Provide the (X, Y) coordinate of the cell's center where the given text is located.  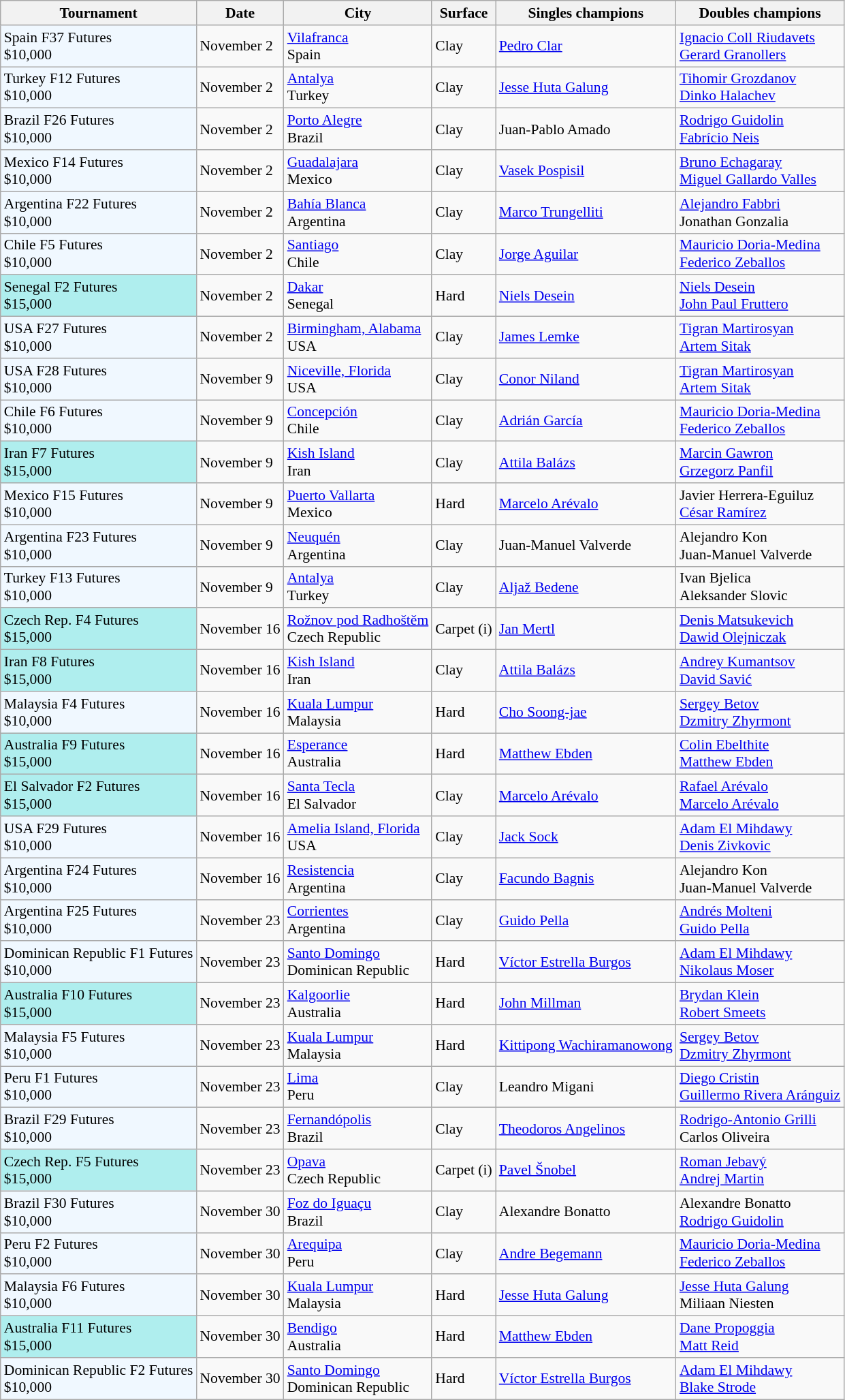
Iran F7 Futures$15,000 (99, 462)
USA F27 Futures$10,000 (99, 338)
Dominican Republic F2 Futures$10,000 (99, 1379)
Brydan Klein Robert Smeets (760, 1004)
Brazil F26 Futures$10,000 (99, 129)
ConcepciónChile (358, 421)
NeuquénArgentina (358, 545)
Alexandre Bonatto (586, 1211)
Santa TeclaEl Salvador (358, 796)
Czech Rep. F5 Futures$15,000 (99, 1170)
Dane Propoggia Matt Reid (760, 1337)
ArequipaPeru (358, 1254)
ResistenciaArgentina (358, 879)
Pedro Clar (586, 46)
Senegal F2 Futures$15,000 (99, 296)
Peru F1 Futures$10,000 (99, 1087)
OpavaCzech Republic (358, 1170)
Leandro Migani (586, 1087)
Surface (463, 13)
Argentina F23 Futures$10,000 (99, 545)
Alejandro Fabbri Jonathan Gonzalia (760, 213)
Mexico F14 Futures$10,000 (99, 170)
Niceville, FloridaUSA (358, 379)
Jan Mertl (586, 629)
Theodoros Angelinos (586, 1128)
El Salvador F2 Futures$15,000 (99, 796)
Malaysia F5 Futures$10,000 (99, 1045)
Peru F2 Futures$10,000 (99, 1254)
DakarSenegal (358, 296)
Denis Matsukevich Dawid Olejniczak (760, 629)
Niels Desein John Paul Fruttero (760, 296)
Diego Cristin Guillermo Rivera Aránguiz (760, 1087)
Jesse Huta Galung Miliaan Niesten (760, 1296)
Aljaž Bedene (586, 587)
Vasek Pospisil (586, 170)
Roman Jebavý Andrej Martin (760, 1170)
Pavel Šnobel (586, 1170)
Chile F5 Futures$10,000 (99, 253)
Guido Pella (586, 920)
Malaysia F4 Futures$10,000 (99, 713)
Amelia Island, FloridaUSA (358, 837)
Adam El Mihdawy Denis Zivkovic (760, 837)
Cho Soong-jae (586, 713)
Rodrigo Guidolin Fabrício Neis (760, 129)
Adam El Mihdawy Blake Strode (760, 1379)
Dominican Republic F1 Futures$10,000 (99, 962)
Marco Trungelliti (586, 213)
CorrientesArgentina (358, 920)
Argentina F24 Futures$10,000 (99, 879)
Spain F37 Futures$10,000 (99, 46)
Conor Niland (586, 379)
Tournament (99, 13)
Andrés Molteni Guido Pella (760, 920)
Australia F10 Futures$15,000 (99, 1004)
Kittipong Wachiramanowong (586, 1045)
Adrián García (586, 421)
Argentina F22 Futures$10,000 (99, 213)
Turkey F12 Futures$10,000 (99, 87)
Bahía BlancaArgentina (358, 213)
Bruno Echagaray Miguel Gallardo Valles (760, 170)
LimaPeru (358, 1087)
Puerto VallartaMexico (358, 504)
KalgoorlieAustralia (358, 1004)
Adam El Mihdawy Nikolaus Moser (760, 962)
Foz do IguaçuBrazil (358, 1211)
Alexandre Bonatto Rodrigo Guidolin (760, 1211)
Chile F6 Futures$10,000 (99, 421)
Rodrigo-Antonio Grilli Carlos Oliveira (760, 1128)
Iran F8 Futures$15,000 (99, 670)
EsperanceAustralia (358, 753)
John Millman (586, 1004)
Birmingham, AlabamaUSA (358, 338)
Marcin Gawron Grzegorz Panfil (760, 462)
Colin Ebelthite Matthew Ebden (760, 753)
Ignacio Coll Riudavets Gerard Granollers (760, 46)
SantiagoChile (358, 253)
Rožnov pod RadhoštěmCzech Republic (358, 629)
Facundo Bagnis (586, 879)
VilafrancaSpain (358, 46)
Juan-Manuel Valverde (586, 545)
Australia F11 Futures$15,000 (99, 1337)
Doubles champions (760, 13)
Turkey F13 Futures$10,000 (99, 587)
Ivan Bjelica Aleksander Slovic (760, 587)
USA F29 Futures$10,000 (99, 837)
Date (240, 13)
Jack Sock (586, 837)
Niels Desein (586, 296)
Brazil F29 Futures$10,000 (99, 1128)
Javier Herrera-Eguiluz César Ramírez (760, 504)
GuadalajaraMexico (358, 170)
Juan-Pablo Amado (586, 129)
Andre Begemann (586, 1254)
James Lemke (586, 338)
City (358, 13)
Malaysia F6 Futures$10,000 (99, 1296)
Brazil F30 Futures$10,000 (99, 1211)
Jorge Aguilar (586, 253)
Singles champions (586, 13)
Australia F9 Futures$15,000 (99, 753)
USA F28 Futures$10,000 (99, 379)
Andrey Kumantsov David Savić (760, 670)
BendigoAustralia (358, 1337)
Tihomir Grozdanov Dinko Halachev (760, 87)
FernandópolisBrazil (358, 1128)
Czech Rep. F4 Futures$15,000 (99, 629)
Porto AlegreBrazil (358, 129)
Argentina F25 Futures$10,000 (99, 920)
Rafael Arévalo Marcelo Arévalo (760, 796)
Mexico F15 Futures$10,000 (99, 504)
